Output the (x, y) coordinate of the center of the cell containing the given text.  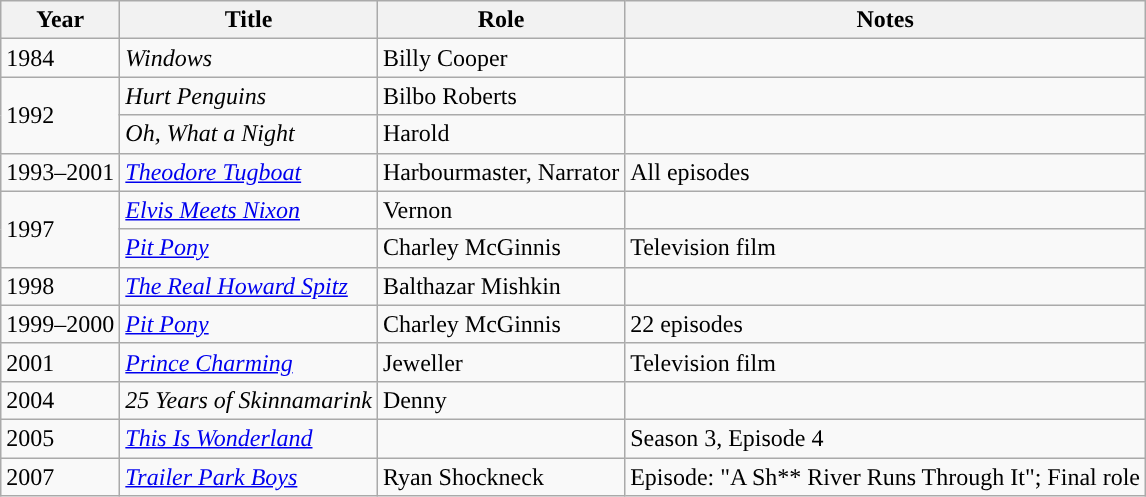
1992 (60, 115)
1998 (60, 286)
The Real Howard Spitz (249, 286)
2007 (60, 477)
1984 (60, 58)
2005 (60, 438)
2004 (60, 400)
Hurt Penguins (249, 96)
2001 (60, 362)
Season 3, Episode 4 (886, 438)
Ryan Shockneck (500, 477)
Denny (500, 400)
Bilbo Roberts (500, 96)
1993–2001 (60, 172)
Year (60, 20)
Episode: "A Sh** River Runs Through It"; Final role (886, 477)
Title (249, 20)
Role (500, 20)
Balthazar Mishkin (500, 286)
Jeweller (500, 362)
Trailer Park Boys (249, 477)
Oh, What a Night (249, 134)
This Is Wonderland (249, 438)
Windows (249, 58)
22 episodes (886, 324)
Vernon (500, 210)
1997 (60, 229)
All episodes (886, 172)
Prince Charming (249, 362)
1999–2000 (60, 324)
25 Years of Skinnamarink (249, 400)
Theodore Tugboat (249, 172)
Notes (886, 20)
Harbourmaster, Narrator (500, 172)
Harold (500, 134)
Billy Cooper (500, 58)
Elvis Meets Nixon (249, 210)
